Scan for the cell matching the given text and deliver its (X, Y) coordinate at center. 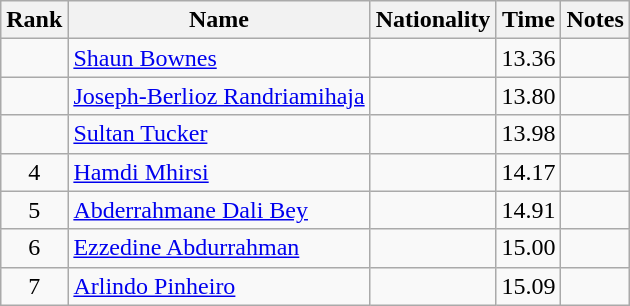
Name (219, 20)
Rank (34, 20)
15.00 (528, 248)
13.80 (528, 96)
4 (34, 172)
Ezzedine Abdurrahman (219, 248)
Sultan Tucker (219, 134)
Joseph-Berlioz Randriamihaja (219, 96)
14.17 (528, 172)
7 (34, 286)
Time (528, 20)
Nationality (433, 20)
6 (34, 248)
13.98 (528, 134)
13.36 (528, 58)
Notes (595, 20)
Abderrahmane Dali Bey (219, 210)
15.09 (528, 286)
Shaun Bownes (219, 58)
Hamdi Mhirsi (219, 172)
14.91 (528, 210)
5 (34, 210)
Arlindo Pinheiro (219, 286)
